Locate the cell with the specified text and output its [X, Y] center coordinate. 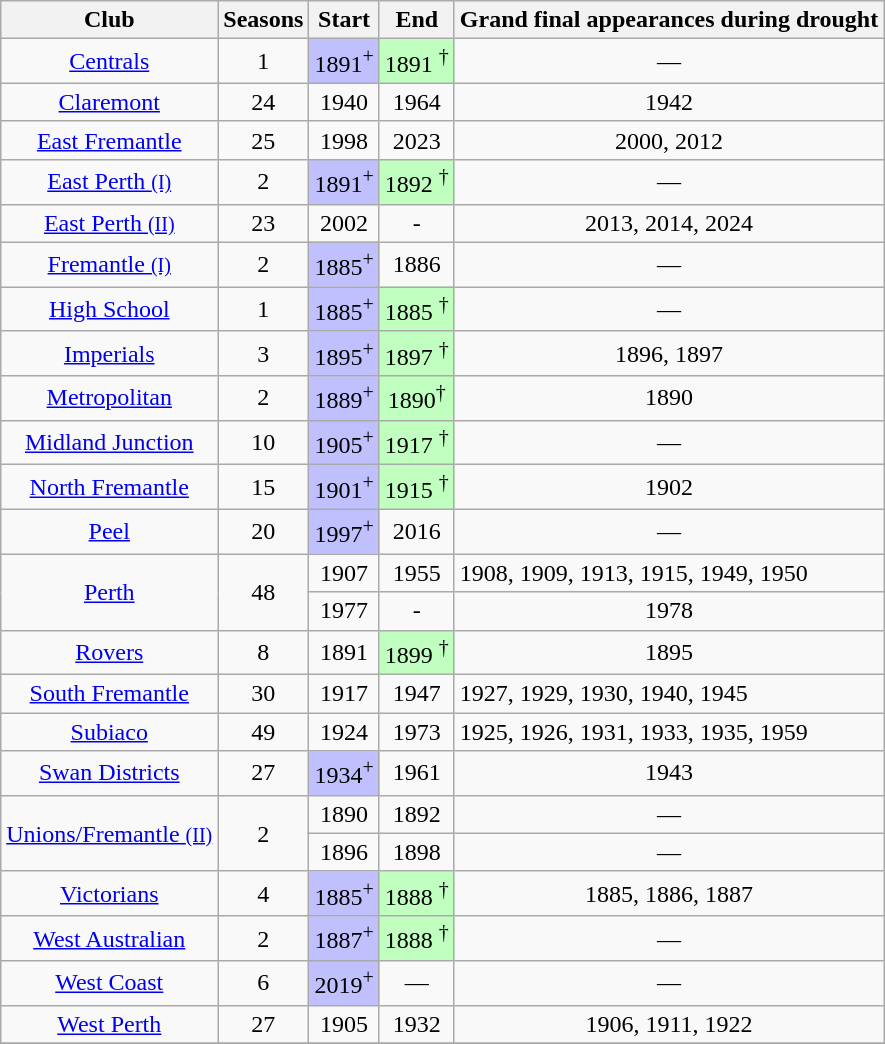
Imperials [110, 354]
1925, 1926, 1931, 1933, 1935, 1959 [668, 732]
25 [264, 140]
1998 [344, 140]
1896, 1897 [668, 354]
1886 [416, 264]
North Fremantle [110, 488]
1901+ [344, 488]
1897 † [416, 354]
1942 [668, 102]
8 [264, 652]
Seasons [264, 20]
Club [110, 20]
6 [264, 984]
1977 [344, 611]
East Perth (I) [110, 182]
1892 [416, 814]
1902 [668, 488]
Rovers [110, 652]
1955 [416, 573]
10 [264, 442]
1917 † [416, 442]
30 [264, 694]
1891 [344, 652]
1973 [416, 732]
1940 [344, 102]
1964 [416, 102]
Perth [110, 592]
1906, 1911, 1922 [668, 1024]
Peel [110, 532]
2000, 2012 [668, 140]
1885 † [416, 310]
1907 [344, 573]
Unions/Fremantle (II) [110, 833]
1905 [344, 1024]
49 [264, 732]
1997+ [344, 532]
4 [264, 894]
West Australian [110, 938]
Fremantle (I) [110, 264]
Centrals [110, 62]
End [416, 20]
24 [264, 102]
20 [264, 532]
Metropolitan [110, 398]
East Perth (II) [110, 223]
1947 [416, 694]
Victorians [110, 894]
15 [264, 488]
West Perth [110, 1024]
High School [110, 310]
3 [264, 354]
1915 † [416, 488]
1895 [668, 652]
1889+ [344, 398]
1899 † [416, 652]
2019+ [344, 984]
2013, 2014, 2024 [668, 223]
1961 [416, 774]
2002 [344, 223]
1908, 1909, 1913, 1915, 1949, 1950 [668, 573]
23 [264, 223]
Claremont [110, 102]
1924 [344, 732]
48 [264, 592]
1898 [416, 852]
Subiaco [110, 732]
South Fremantle [110, 694]
1943 [668, 774]
1892 † [416, 182]
Swan Districts [110, 774]
1905+ [344, 442]
2023 [416, 140]
1934+ [344, 774]
1978 [668, 611]
Grand final appearances during drought [668, 20]
1885, 1886, 1887 [668, 894]
1917 [344, 694]
1895+ [344, 354]
1890† [416, 398]
1896 [344, 852]
Midland Junction [110, 442]
1927, 1929, 1930, 1940, 1945 [668, 694]
2016 [416, 532]
East Fremantle [110, 140]
1891 † [416, 62]
West Coast [110, 984]
Start [344, 20]
1887+ [344, 938]
1932 [416, 1024]
